Provide the [x, y] coordinate of the cell's center where the given text is located.  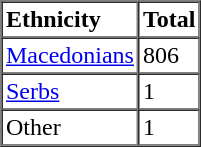
Serbs [70, 92]
Macedonians [70, 56]
806 [168, 56]
Total [168, 20]
Ethnicity [70, 20]
Other [70, 128]
